Find where the given text appears and provide that cell's center as (x, y) coordinate. 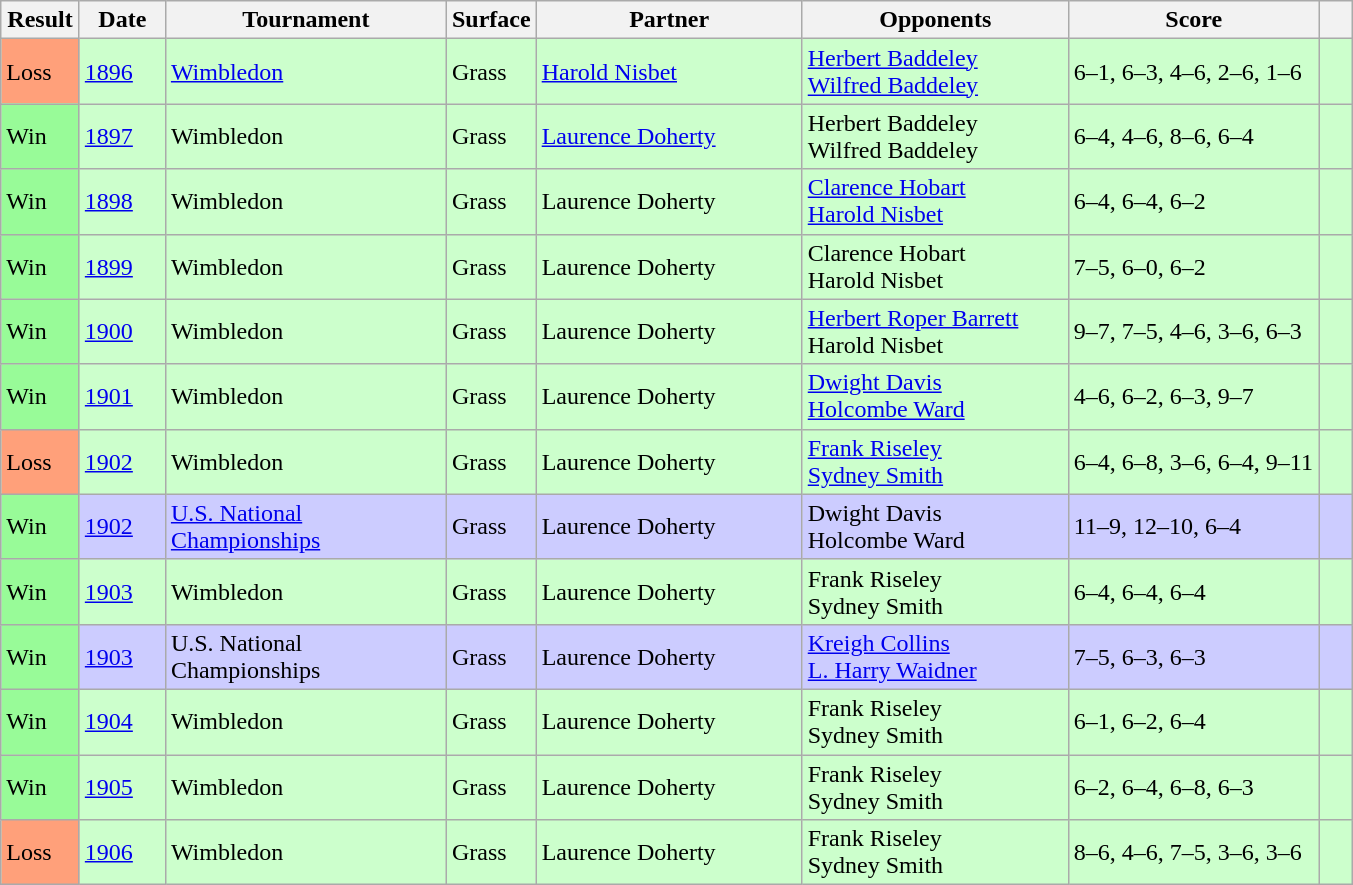
1906 (122, 852)
11–9, 12–10, 6–4 (1194, 526)
Tournament (306, 20)
1897 (122, 136)
6–4, 6–4, 6–2 (1194, 202)
6–1, 6–2, 6–4 (1194, 722)
Result (40, 20)
6–1, 6–3, 4–6, 2–6, 1–6 (1194, 72)
Partner (669, 20)
6–4, 6–8, 3–6, 6–4, 9–11 (1194, 462)
1898 (122, 202)
Herbert Roper Barrett Harold Nisbet (935, 332)
1905 (122, 786)
1901 (122, 396)
Score (1194, 20)
Surface (491, 20)
1904 (122, 722)
4–6, 6–2, 6–3, 9–7 (1194, 396)
6–4, 6–4, 6–4 (1194, 592)
1899 (122, 266)
Harold Nisbet (669, 72)
7–5, 6–0, 6–2 (1194, 266)
7–5, 6–3, 6–3 (1194, 656)
1896 (122, 72)
6–4, 4–6, 8–6, 6–4 (1194, 136)
Opponents (935, 20)
6–2, 6–4, 6–8, 6–3 (1194, 786)
8–6, 4–6, 7–5, 3–6, 3–6 (1194, 852)
1900 (122, 332)
9–7, 7–5, 4–6, 3–6, 6–3 (1194, 332)
Date (122, 20)
Kreigh Collins L. Harry Waidner (935, 656)
